Capture the cell that displays the provided text and extract its [x, y] central coordinate. 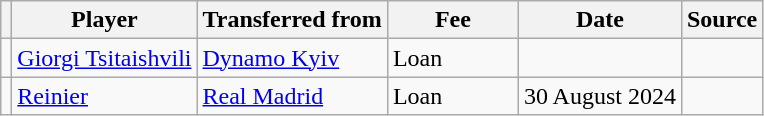
Giorgi Tsitaishvili [104, 58]
Date [600, 20]
Reinier [104, 96]
Dynamo Kyiv [292, 58]
30 August 2024 [600, 96]
Player [104, 20]
Fee [452, 20]
Source [722, 20]
Transferred from [292, 20]
Real Madrid [292, 96]
